Return [x, y] of the center of cell containing provided text 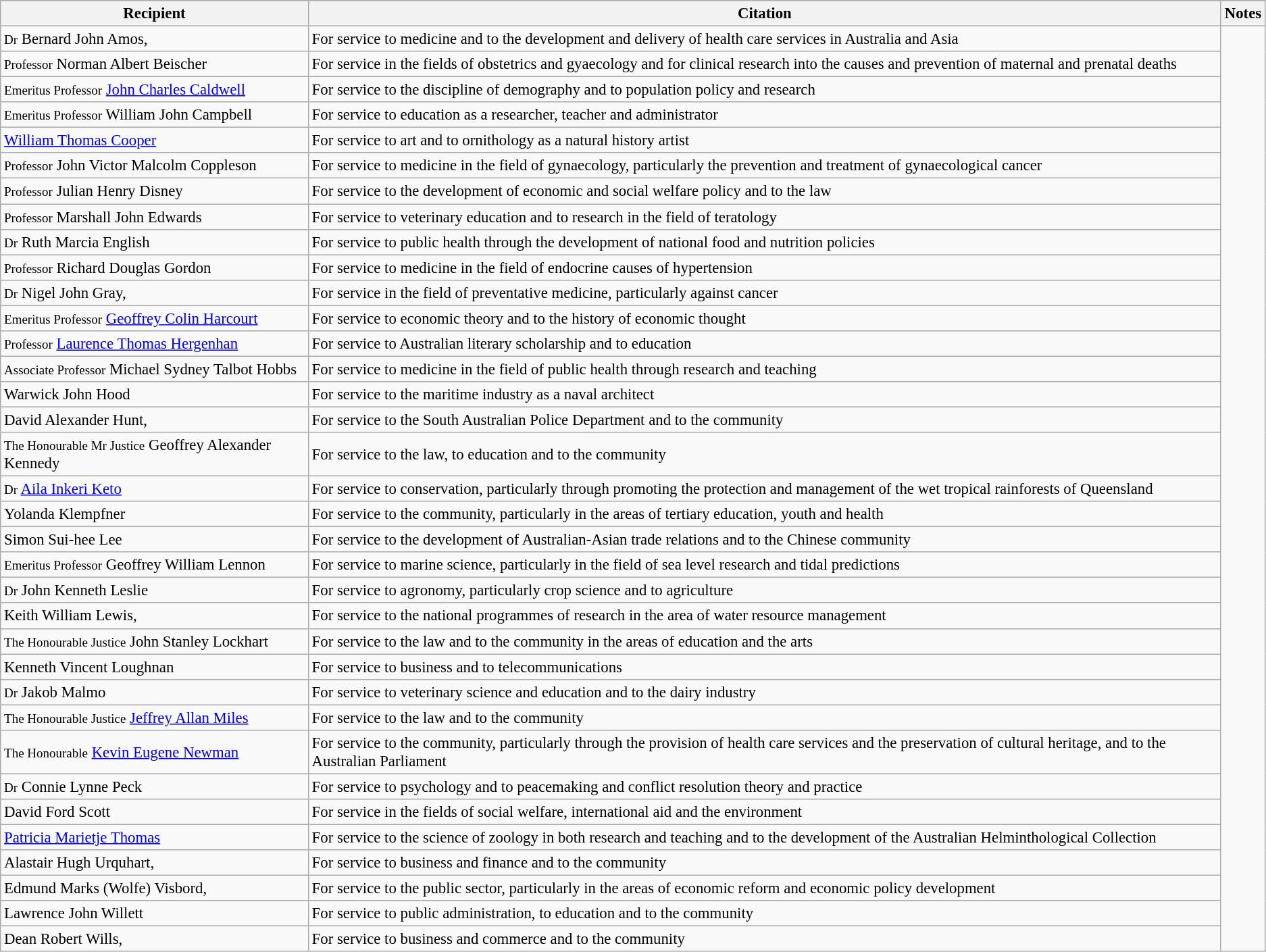
Edmund Marks (Wolfe) Visbord, [155, 888]
Dean Robert Wills, [155, 939]
For service to medicine in the field of gynaecology, particularly the prevention and treatment of gynaecological cancer [765, 166]
The Honourable Justice John Stanley Lockhart [155, 641]
For service to public administration, to education and to the community [765, 913]
Professor Julian Henry Disney [155, 191]
Recipient [155, 14]
Dr Jakob Malmo [155, 692]
For service to the science of zoology in both research and teaching and to the development of the Australian Helminthological Collection [765, 837]
For service to agronomy, particularly crop science and to agriculture [765, 591]
Lawrence John Willett [155, 913]
For service to veterinary science and education and to the dairy industry [765, 692]
For service to the development of economic and social welfare policy and to the law [765, 191]
For service to business and to telecommunications [765, 667]
Keith William Lewis, [155, 616]
For service to the South Australian Police Department and to the community [765, 420]
Notes [1243, 14]
For service to the community, particularly in the areas of tertiary education, youth and health [765, 514]
The Honourable Justice Jeffrey Allan Miles [155, 718]
For service to the law and to the community in the areas of education and the arts [765, 641]
For service to economic theory and to the history of economic thought [765, 318]
For service to the discipline of demography and to population policy and research [765, 90]
David Alexander Hunt, [155, 420]
Associate Professor Michael Sydney Talbot Hobbs [155, 369]
For service to the maritime industry as a naval architect [765, 395]
For service to psychology and to peacemaking and conflict resolution theory and practice [765, 786]
For service to marine science, particularly in the field of sea level research and tidal predictions [765, 565]
William Thomas Cooper [155, 141]
Dr Aila Inkeri Keto [155, 489]
For service to conservation, particularly through promoting the protection and management of the wet tropical rainforests of Queensland [765, 489]
Alastair Hugh Urquhart, [155, 863]
For service to medicine in the field of public health through research and teaching [765, 369]
Professor Laurence Thomas Hergenhan [155, 344]
Warwick John Hood [155, 395]
For service to the development of Australian-Asian trade relations and to the Chinese community [765, 540]
Dr Connie Lynne Peck [155, 786]
Emeritus Professor John Charles Caldwell [155, 90]
Dr Bernard John Amos, [155, 39]
Emeritus Professor Geoffrey William Lennon [155, 565]
For service to the public sector, particularly in the areas of economic reform and economic policy development [765, 888]
For service to the law, to education and to the community [765, 454]
The Honourable Mr Justice Geoffrey Alexander Kennedy [155, 454]
Dr Ruth Marcia English [155, 242]
Professor Richard Douglas Gordon [155, 268]
For service to public health through the development of national food and nutrition policies [765, 242]
For service to veterinary education and to research in the field of teratology [765, 217]
For service to the law and to the community [765, 718]
Emeritus Professor Geoffrey Colin Harcourt [155, 318]
For service to Australian literary scholarship and to education [765, 344]
For service to business and commerce and to the community [765, 939]
Citation [765, 14]
The Honourable Kevin Eugene Newman [155, 753]
Kenneth Vincent Loughnan [155, 667]
Dr John Kenneth Leslie [155, 591]
Professor Norman Albert Beischer [155, 64]
Professor Marshall John Edwards [155, 217]
Simon Sui-hee Lee [155, 540]
Patricia Marietje Thomas [155, 837]
For service in the fields of obstetrics and gyaecology and for clinical research into the causes and prevention of maternal and prenatal deaths [765, 64]
For service to medicine and to the development and delivery of health care services in Australia and Asia [765, 39]
Professor John Victor Malcolm Coppleson [155, 166]
For service to education as a researcher, teacher and administrator [765, 115]
For service to art and to ornithology as a natural history artist [765, 141]
For service to business and finance and to the community [765, 863]
For service to medicine in the field of endocrine causes of hypertension [765, 268]
For service in the fields of social welfare, international aid and the environment [765, 812]
For service to the national programmes of research in the area of water resource management [765, 616]
For service in the field of preventative medicine, particularly against cancer [765, 293]
Emeritus Professor William John Campbell [155, 115]
Yolanda Klempfner [155, 514]
Dr Nigel John Gray, [155, 293]
David Ford Scott [155, 812]
